Return the (x, y) coordinate for the center point of the cell that contains the specified text.  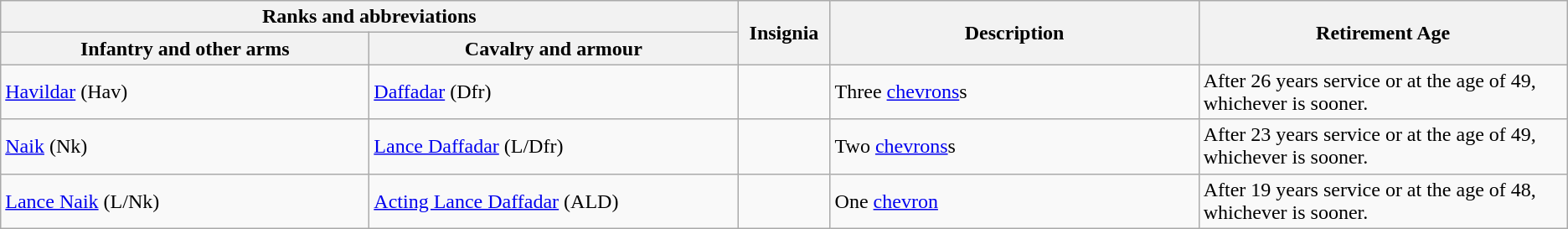
Naik (Nk) (185, 146)
Havildar (Hav) (185, 92)
Lance Daffadar (L/Dfr) (554, 146)
Ranks and abbreviations (369, 17)
After 23 years service or at the age of 49, whichever is sooner. (1383, 146)
Infantry and other arms (185, 49)
Insignia (784, 33)
Three chevronss (1014, 92)
One chevron (1014, 201)
Lance Naik (L/Nk) (185, 201)
After 26 years service or at the age of 49, whichever is sooner. (1383, 92)
Retirement Age (1383, 33)
Description (1014, 33)
Daffadar (Dfr) (554, 92)
Two chevronss (1014, 146)
Cavalry and armour (554, 49)
Acting Lance Daffadar (ALD) (554, 201)
After 19 years service or at the age of 48, whichever is sooner. (1383, 201)
